Detect which cell encompasses the target text, then output its [X, Y] center coordinate. 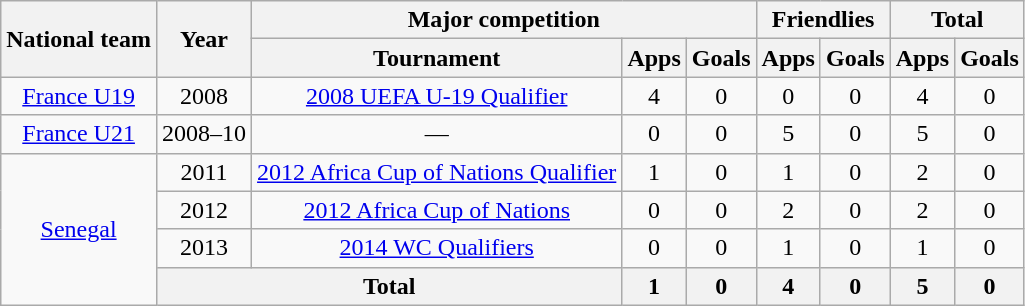
2013 [204, 248]
Senegal [79, 229]
Major competition [504, 20]
France U21 [79, 134]
2008 UEFA U-19 Qualifier [437, 96]
National team [79, 39]
Tournament [437, 58]
2014 WC Qualifiers [437, 248]
2011 [204, 172]
2012 [204, 210]
France U19 [79, 96]
2012 Africa Cup of Nations [437, 210]
2008–10 [204, 134]
2008 [204, 96]
— [437, 134]
Friendlies [823, 20]
2012 Africa Cup of Nations Qualifier [437, 172]
Year [204, 39]
